Extract the (X, Y) coordinate from the center of the cell holding the provided text.  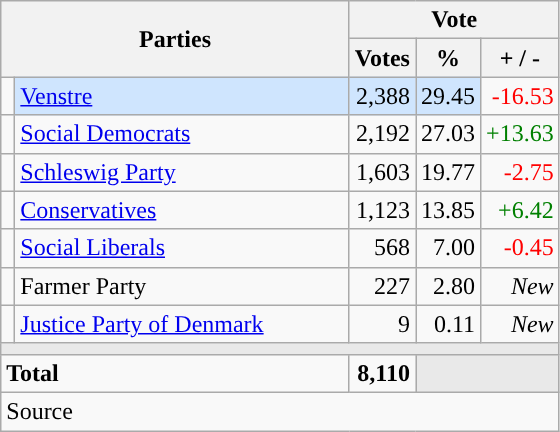
-0.45 (520, 248)
Schleswig Party (182, 172)
9 (382, 324)
1,123 (382, 210)
29.45 (448, 96)
+ / - (520, 58)
+6.42 (520, 210)
Justice Party of Denmark (182, 324)
19.77 (448, 172)
Vote (454, 20)
Source (280, 411)
Conservatives (182, 210)
-16.53 (520, 96)
Social Democrats (182, 134)
Venstre (182, 96)
13.85 (448, 210)
Votes (382, 58)
Parties (176, 39)
% (448, 58)
2.80 (448, 286)
0.11 (448, 324)
2,388 (382, 96)
568 (382, 248)
27.03 (448, 134)
Total (176, 373)
1,603 (382, 172)
8,110 (382, 373)
Social Liberals (182, 248)
-2.75 (520, 172)
+13.63 (520, 134)
227 (382, 286)
2,192 (382, 134)
Farmer Party (182, 286)
7.00 (448, 248)
